Identify which cell holds the provided text, then report its (X, Y) central coordinate. 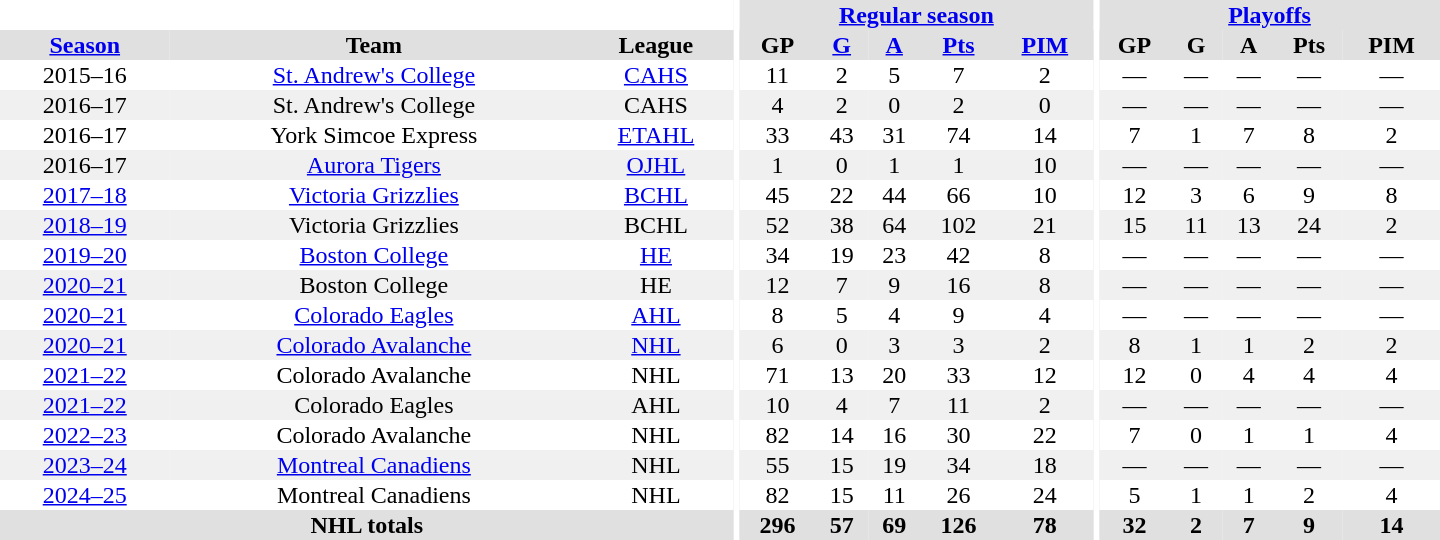
31 (894, 135)
League (656, 45)
52 (777, 225)
2017–18 (84, 195)
26 (959, 495)
32 (1134, 525)
55 (777, 465)
ETAHL (656, 135)
71 (777, 375)
21 (1044, 225)
2018–19 (84, 225)
78 (1044, 525)
2022–23 (84, 435)
69 (894, 525)
Playoffs (1270, 15)
Season (84, 45)
30 (959, 435)
126 (959, 525)
Team (374, 45)
Regular season (916, 15)
38 (842, 225)
66 (959, 195)
20 (894, 375)
74 (959, 135)
44 (894, 195)
York Simcoe Express (374, 135)
Aurora Tigers (374, 165)
2024–25 (84, 495)
23 (894, 255)
OJHL (656, 165)
102 (959, 225)
64 (894, 225)
43 (842, 135)
NHL totals (367, 525)
45 (777, 195)
2015–16 (84, 75)
42 (959, 255)
2023–24 (84, 465)
57 (842, 525)
296 (777, 525)
18 (1044, 465)
2019–20 (84, 255)
